Return (X, Y) of the center of cell containing provided text 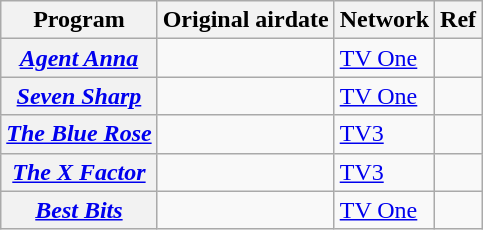
Program (79, 20)
Original airdate (246, 20)
Seven Sharp (79, 96)
The X Factor (79, 172)
Agent Anna (79, 58)
Network (384, 20)
Best Bits (79, 210)
The Blue Rose (79, 134)
Ref (458, 20)
